Return the [X, Y] coordinate for the center point of the cell that contains the specified text.  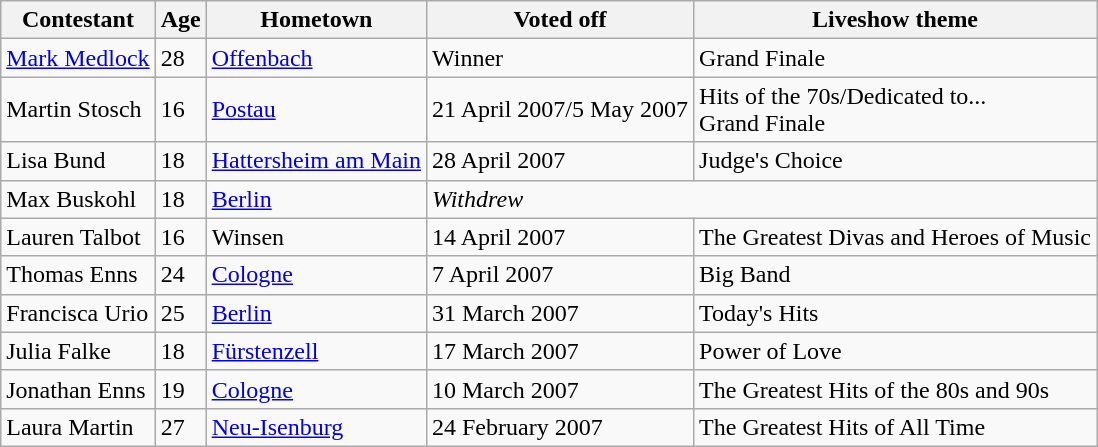
Today's Hits [896, 313]
Age [180, 20]
Big Band [896, 275]
10 March 2007 [560, 389]
14 April 2007 [560, 237]
31 March 2007 [560, 313]
Francisca Urio [78, 313]
Hometown [316, 20]
Martin Stosch [78, 110]
Lisa Bund [78, 161]
Winner [560, 58]
Power of Love [896, 351]
Hattersheim am Main [316, 161]
Hits of the 70s/Dedicated to...Grand Finale [896, 110]
Fürstenzell [316, 351]
Lauren Talbot [78, 237]
24 February 2007 [560, 427]
Withdrew [761, 199]
Mark Medlock [78, 58]
The Greatest Hits of All Time [896, 427]
24 [180, 275]
Postau [316, 110]
Max Buskohl [78, 199]
Grand Finale [896, 58]
Judge's Choice [896, 161]
27 [180, 427]
Voted off [560, 20]
21 April 2007/5 May 2007 [560, 110]
The Greatest Divas and Heroes of Music [896, 237]
25 [180, 313]
Julia Falke [78, 351]
7 April 2007 [560, 275]
Thomas Enns [78, 275]
17 March 2007 [560, 351]
Contestant [78, 20]
Jonathan Enns [78, 389]
Neu-Isenburg [316, 427]
19 [180, 389]
28 April 2007 [560, 161]
Offenbach [316, 58]
Laura Martin [78, 427]
The Greatest Hits of the 80s and 90s [896, 389]
28 [180, 58]
Liveshow theme [896, 20]
Winsen [316, 237]
